Pinpoint the cell where the given text exists, returning its (x, y) midpoint coordinate. 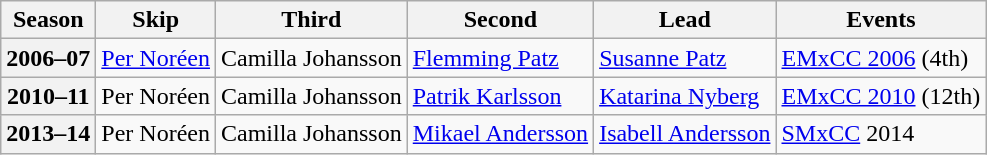
Isabell Andersson (685, 134)
Katarina Nyberg (685, 96)
2013–14 (48, 134)
Flemming Patz (500, 58)
Skip (156, 20)
SMxCC 2014 (881, 134)
Susanne Patz (685, 58)
2010–11 (48, 96)
Mikael Andersson (500, 134)
EMxCC 2010 (12th) (881, 96)
Season (48, 20)
2006–07 (48, 58)
Patrik Karlsson (500, 96)
Lead (685, 20)
Events (881, 20)
Second (500, 20)
Third (312, 20)
EMxCC 2006 (4th) (881, 58)
